Scan for the cell matching the given text and deliver its (X, Y) coordinate at center. 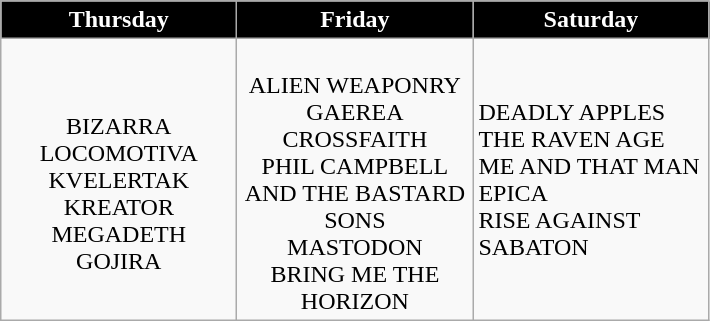
Saturday (591, 20)
DEADLY APPLESTHE RAVEN AGEME AND THAT MANEPICARISE AGAINSTSABATON (591, 180)
Friday (355, 20)
BIZARRA LOCOMOTIVAKVELERTAKKREATORMEGADETHGOJIRA (119, 180)
ALIEN WEAPONRYGAEREACROSSFAITHPHIL CAMPBELL AND THE BASTARD SONSMASTODONBRING ME THE HORIZON (355, 180)
Thursday (119, 20)
